Identify which cell holds the provided text, then report its (X, Y) central coordinate. 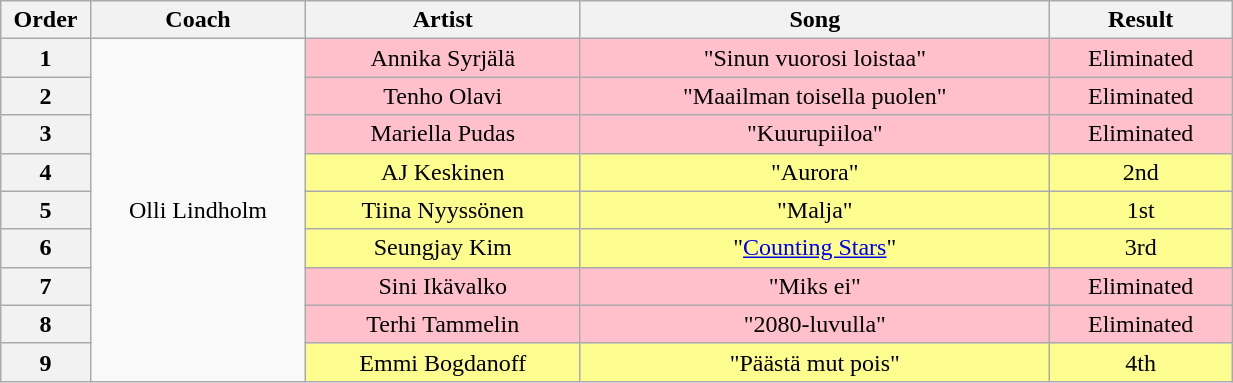
Tenho Olavi (443, 96)
5 (46, 210)
Result (1141, 20)
"Maailman toisella puolen" (815, 96)
Song (815, 20)
"Kuurupiiloa" (815, 134)
Olli Lindholm (198, 210)
"2080-luvulla" (815, 324)
Mariella Pudas (443, 134)
Coach (198, 20)
Tiina Nyyssönen (443, 210)
Terhi Tammelin (443, 324)
8 (46, 324)
AJ Keskinen (443, 172)
"Miks ei" (815, 286)
"Päästä mut pois" (815, 362)
Annika Syrjälä (443, 58)
4th (1141, 362)
6 (46, 248)
"Aurora" (815, 172)
4 (46, 172)
Artist (443, 20)
Seungjay Kim (443, 248)
Sini Ikävalko (443, 286)
9 (46, 362)
"Sinun vuorosi loistaa" (815, 58)
1st (1141, 210)
"Counting Stars" (815, 248)
1 (46, 58)
"Malja" (815, 210)
7 (46, 286)
2nd (1141, 172)
Order (46, 20)
Emmi Bogdanoff (443, 362)
2 (46, 96)
3rd (1141, 248)
3 (46, 134)
